Scan for the cell matching the given text and deliver its [X, Y] coordinate at center. 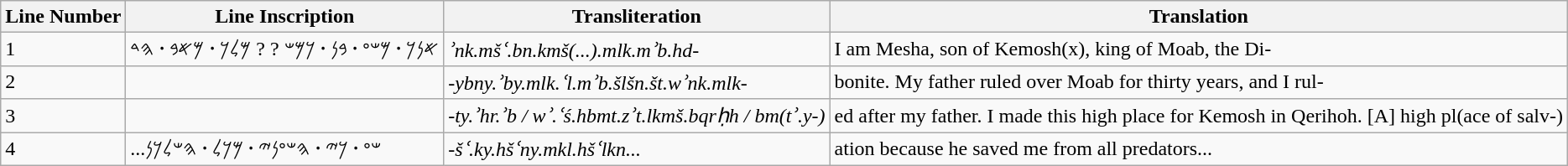
bonite. My father ruled over Moab for thirty years, and I rul- [1198, 82]
...𐤔𐤏 𐤟 𐤊𐤉 𐤟 𐤄𐤔𐤏𐤍𐤉 𐤟 𐤌𐤊𐤋 𐤟 𐤄𐤔𐤋𐤊𐤍 [285, 149]
Line Inscription [285, 17]
2 [64, 82]
ation because he saved me from all predators... [1198, 149]
-ybny.ʾby.mlk.ʿl.mʾb.šlšn.št.wʾnk.mlk- [637, 82]
Transliteration [637, 17]
I am Mesha, son of Kemosh(x), king of Moab, the Di- [1198, 49]
4 [64, 149]
Translation [1198, 17]
ʾnk.mšʿ.bn.kmš(...).mlk.mʾb.hd- [637, 49]
1 [64, 49]
-ty.ʾhr.ʾb / wʾ.ʿś.hbmt.zʾt.lkmš.bqrḥh / bm(tʾ.y-) [637, 116]
ed after my father. I made this high place for Kemosh in Qerihoh. [A] high pl(ace of salv-) [1198, 116]
3 [64, 116]
Line Number [64, 17]
-šʿ.ky.hšʿny.mkl.hšʿlkn... [637, 149]
𐤀𐤍𐤊 𐤟 𐤌𐤔𐤏 𐤟 𐤁𐤍 𐤟 𐤊𐤌𐤔 ? ? 𐤌𐤋𐤊 𐤟 𐤌𐤀𐤁 𐤟 𐤄𐤃 [285, 49]
